Return the [X, Y] coordinate for the center point of the cell that contains the specified text.  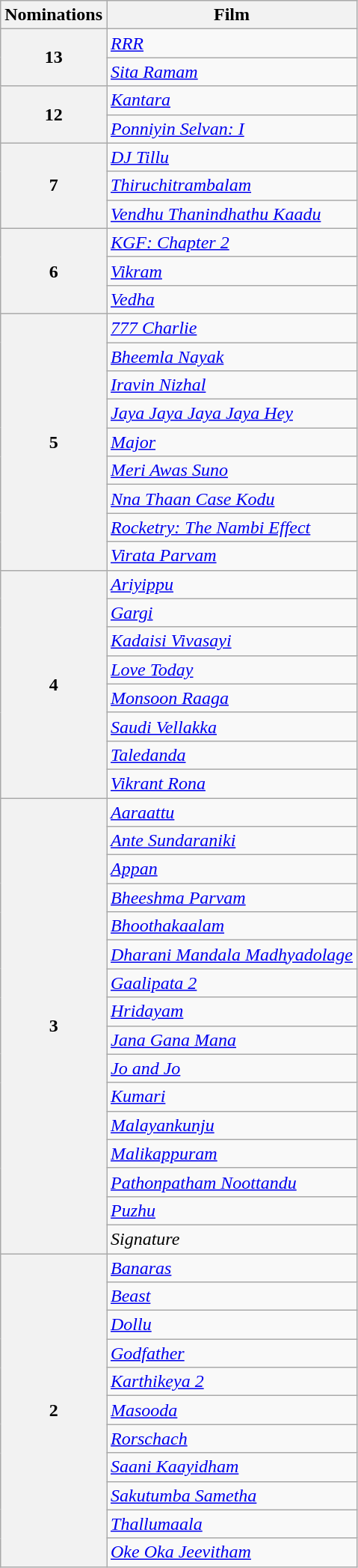
Nominations [54, 15]
Malikappuram [232, 1154]
Rorschach [232, 1439]
Love Today [232, 670]
Dharani Mandala Madhyadolage [232, 955]
7 [54, 186]
Karthikeya 2 [232, 1382]
Vikrant Rona [232, 783]
Vikram [232, 271]
Sakutumba Sametha [232, 1495]
Gaalipata 2 [232, 983]
Gargi [232, 613]
Kumari [232, 1097]
Meri Awas Suno [232, 471]
12 [54, 114]
5 [54, 441]
13 [54, 58]
Virata Parvam [232, 556]
Saani Kaayidham [232, 1467]
Jaya Jaya Jaya Jaya Hey [232, 414]
Pathonpatham Noottandu [232, 1182]
Kadaisi Vivasayi [232, 641]
Thallumaala [232, 1524]
Ponniyin Selvan: I [232, 129]
Saudi Vellakka [232, 726]
6 [54, 271]
Oke Oka Jeevitham [232, 1552]
4 [54, 684]
Godfather [232, 1353]
Ariyippu [232, 584]
Taledanda [232, 755]
Jana Gana Mana [232, 1040]
Signature [232, 1239]
Masooda [232, 1410]
Rocketry: The Nambi Effect [232, 527]
KGF: Chapter 2 [232, 242]
Ante Sundaraniki [232, 841]
Jo and Jo [232, 1068]
RRR [232, 43]
Bheeshma Parvam [232, 898]
Malayankunju [232, 1125]
777 Charlie [232, 328]
Nna Thaan Case Kodu [232, 499]
Beast [232, 1296]
Vendhu Thanindhathu Kaadu [232, 214]
Aaraattu [232, 812]
Appan [232, 869]
Dollu [232, 1325]
Hridayam [232, 1011]
3 [54, 1025]
Vedha [232, 299]
Bhoothakaalam [232, 926]
Major [232, 442]
Bheemla Nayak [232, 357]
Kantara [232, 100]
2 [54, 1411]
Thiruchitrambalam [232, 186]
Monsoon Raaga [232, 698]
Film [232, 15]
DJ Tillu [232, 157]
Sita Ramam [232, 72]
Puzhu [232, 1210]
Banaras [232, 1268]
Iravin Nizhal [232, 385]
